Provide the [x, y] coordinate of the cell's center where the given text is located.  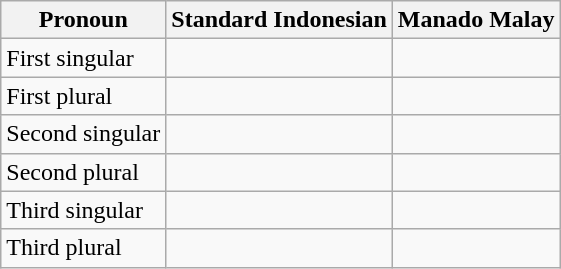
Pronoun [84, 20]
Third singular [84, 210]
Standard Indonesian [279, 20]
Second singular [84, 134]
Third plural [84, 248]
First singular [84, 58]
Manado Malay [476, 20]
First plural [84, 96]
Second plural [84, 172]
